Identify which cell holds the provided text, then report its [X, Y] central coordinate. 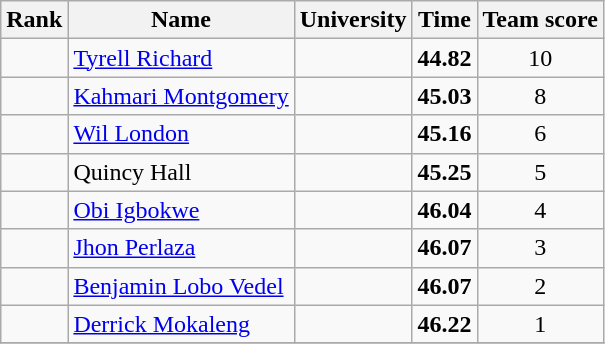
Kahmari Montgomery [181, 96]
Wil London [181, 134]
1 [540, 324]
46.04 [444, 210]
46.22 [444, 324]
3 [540, 248]
45.16 [444, 134]
Team score [540, 20]
Rank [34, 20]
45.25 [444, 172]
4 [540, 210]
45.03 [444, 96]
5 [540, 172]
Quincy Hall [181, 172]
Jhon Perlaza [181, 248]
Time [444, 20]
Derrick Mokaleng [181, 324]
Tyrell Richard [181, 58]
Obi Igbokwe [181, 210]
University [353, 20]
6 [540, 134]
Name [181, 20]
44.82 [444, 58]
8 [540, 96]
10 [540, 58]
2 [540, 286]
Benjamin Lobo Vedel [181, 286]
